From the cell containing the given text, extract its center point as (x, y) coordinate. 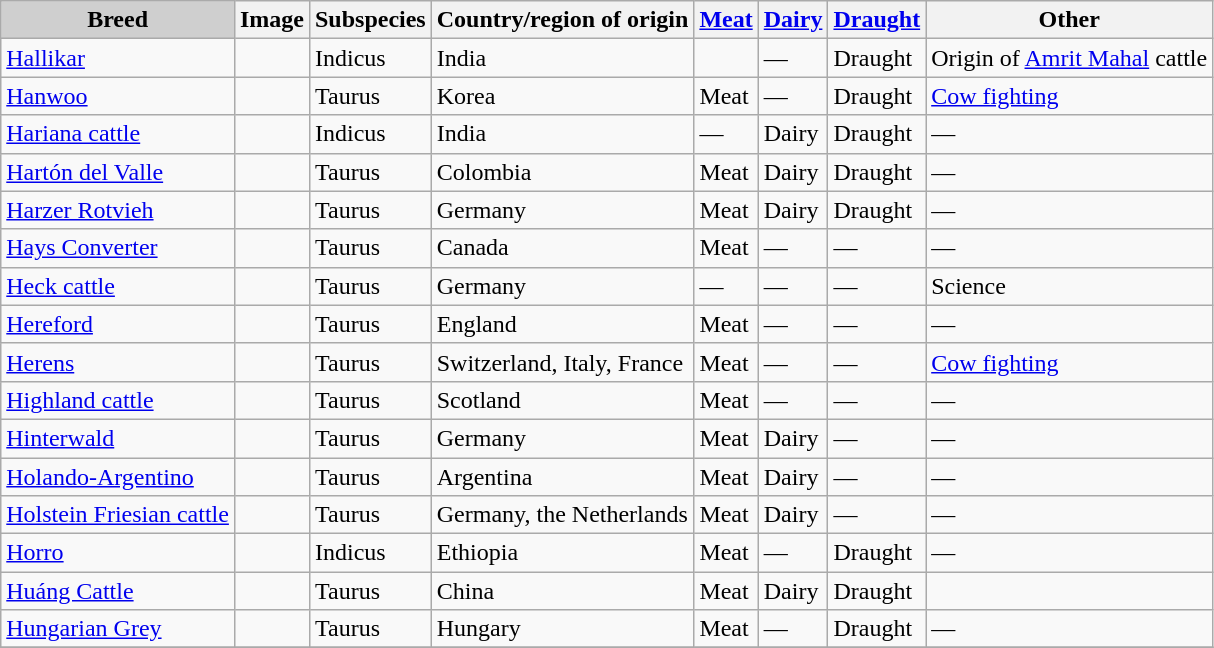
Highland cattle (118, 400)
Harzer Rotvieh (118, 210)
Country/region of origin (562, 20)
Scotland (562, 400)
Origin of Amrit Mahal cattle (1070, 58)
Colombia (562, 172)
Ethiopia (562, 553)
Science (1070, 286)
Argentina (562, 477)
Holstein Friesian cattle (118, 515)
Hungarian Grey (118, 629)
Huáng Cattle (118, 591)
China (562, 591)
Korea (562, 96)
England (562, 324)
Hartón del Valle (118, 172)
Canada (562, 248)
Hereford (118, 324)
Hallikar (118, 58)
Germany, the Netherlands (562, 515)
Hays Converter (118, 248)
Other (1070, 20)
Hariana cattle (118, 134)
Hinterwald (118, 438)
Holando-Argentino (118, 477)
Hanwoo (118, 96)
Heck cattle (118, 286)
Subspecies (370, 20)
Switzerland, Italy, France (562, 362)
Image (272, 20)
Hungary (562, 629)
Horro (118, 553)
Breed (118, 20)
Herens (118, 362)
